Pinpoint the cell where the given text exists, returning its [X, Y] midpoint coordinate. 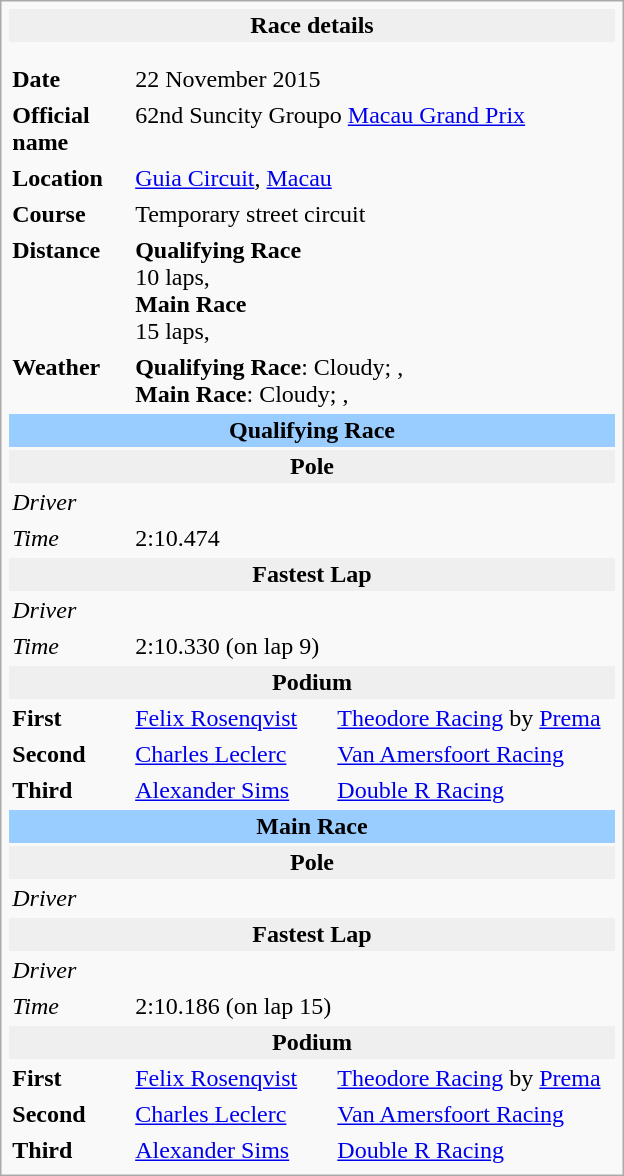
Weather [69, 381]
Qualifying Race10 laps, Main Race15 laps, [374, 291]
Distance [69, 291]
2:10.474 [374, 538]
62nd Suncity Groupo Macau Grand Prix [374, 129]
Qualifying Race [312, 430]
Guia Circuit, Macau [374, 178]
Course [69, 214]
Race details [312, 26]
Main Race [312, 826]
Location [69, 178]
22 November 2015 [232, 80]
Date [69, 80]
Temporary street circuit [374, 214]
2:10.186 (on lap 15) [374, 1006]
Official name [69, 129]
2:10.330 (on lap 9) [374, 646]
Qualifying Race: Cloudy; , Main Race: Cloudy; , [374, 381]
